Return the (X, Y) coordinate for the center point of the cell that contains the specified text.  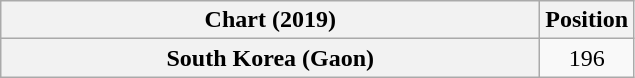
Position (587, 20)
Chart (2019) (270, 20)
South Korea (Gaon) (270, 58)
196 (587, 58)
